Determine the (X, Y) coordinate at the center of the cell enclosing the given text.  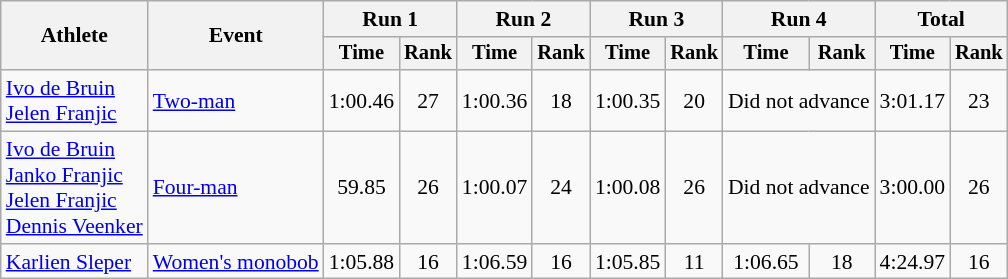
Ivo de BruinJelen Franjic (74, 100)
Total (942, 19)
27 (428, 100)
3:01.17 (912, 100)
Run 4 (799, 19)
1:00.08 (628, 188)
1:00.35 (628, 100)
Ivo de BruinJanko FranjicJelen FranjicDennis Veenker (74, 188)
59.85 (362, 188)
3:00.00 (912, 188)
Athlete (74, 36)
1:00.07 (494, 188)
Event (236, 36)
24 (561, 188)
18 (561, 100)
1:00.46 (362, 100)
1:00.36 (494, 100)
Two-man (236, 100)
20 (694, 100)
23 (979, 100)
Run 2 (524, 19)
Run 3 (656, 19)
Four-man (236, 188)
Run 1 (390, 19)
